Scan for the cell matching the given text and deliver its [X, Y] coordinate at center. 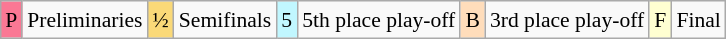
5th place play-off [378, 20]
3rd place play-off [567, 20]
Preliminaries [84, 20]
½ [160, 20]
Semifinals [225, 20]
B [472, 20]
P [11, 20]
F [660, 20]
5 [286, 20]
Final [698, 20]
